Locate the cell with the specified text and output its [X, Y] center coordinate. 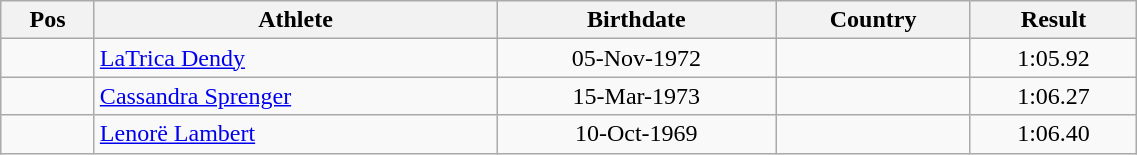
15-Mar-1973 [636, 96]
Cassandra Sprenger [295, 96]
Pos [48, 20]
1:05.92 [1054, 58]
Athlete [295, 20]
Lenorë Lambert [295, 134]
Result [1054, 20]
LaTrica Dendy [295, 58]
05-Nov-1972 [636, 58]
Country [873, 20]
Birthdate [636, 20]
1:06.40 [1054, 134]
1:06.27 [1054, 96]
10-Oct-1969 [636, 134]
